For the text-containing cell, return its midpoint in (X, Y) coordinate format. 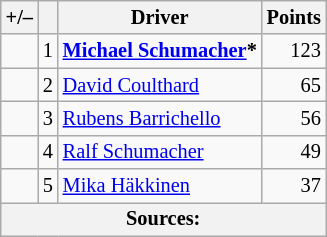
Ralf Schumacher (160, 152)
3 (48, 118)
+/– (20, 17)
Points (294, 17)
37 (294, 186)
123 (294, 51)
Mika Häkkinen (160, 186)
49 (294, 152)
Sources: (164, 219)
1 (48, 51)
David Coulthard (160, 85)
2 (48, 85)
Rubens Barrichello (160, 118)
56 (294, 118)
Michael Schumacher* (160, 51)
65 (294, 85)
4 (48, 152)
Driver (160, 17)
5 (48, 186)
